Find where the given text appears and provide that cell's center as (x, y) coordinate. 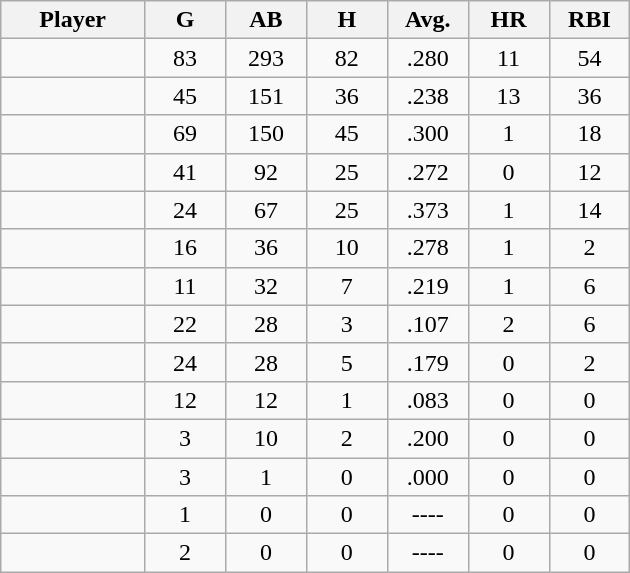
.107 (428, 324)
22 (186, 324)
H (346, 20)
G (186, 20)
69 (186, 134)
5 (346, 362)
54 (590, 58)
.373 (428, 210)
Player (73, 20)
.278 (428, 248)
.280 (428, 58)
150 (266, 134)
16 (186, 248)
Avg. (428, 20)
7 (346, 286)
67 (266, 210)
.272 (428, 172)
83 (186, 58)
151 (266, 96)
.179 (428, 362)
41 (186, 172)
.300 (428, 134)
.000 (428, 477)
AB (266, 20)
82 (346, 58)
.219 (428, 286)
32 (266, 286)
.238 (428, 96)
293 (266, 58)
HR (508, 20)
.083 (428, 400)
14 (590, 210)
RBI (590, 20)
18 (590, 134)
92 (266, 172)
13 (508, 96)
.200 (428, 438)
